Pinpoint the cell where the given text exists, returning its [x, y] midpoint coordinate. 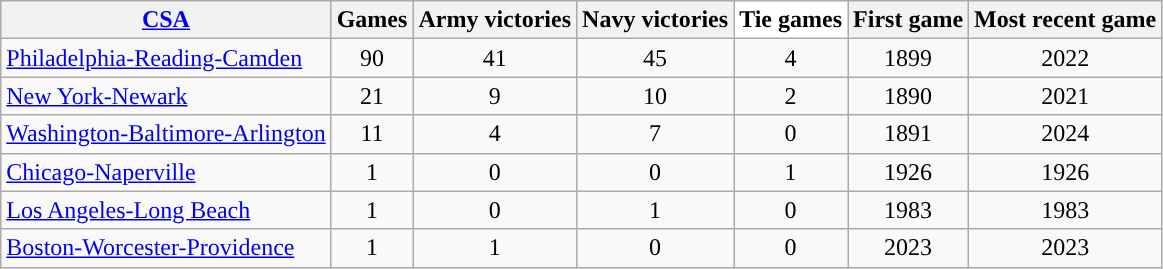
Most recent game [1066, 20]
1890 [908, 96]
First game [908, 20]
Chicago-Naperville [166, 172]
Washington-Baltimore-Arlington [166, 134]
21 [372, 96]
2 [791, 96]
Navy victories [656, 20]
2024 [1066, 134]
Boston-Worcester-Providence [166, 248]
45 [656, 58]
1891 [908, 134]
CSA [166, 20]
90 [372, 58]
2021 [1066, 96]
9 [495, 96]
Philadelphia-Reading-Camden [166, 58]
New York-Newark [166, 96]
Army victories [495, 20]
1899 [908, 58]
41 [495, 58]
Games [372, 20]
11 [372, 134]
Tie games [791, 20]
Los Angeles-Long Beach [166, 210]
7 [656, 134]
2022 [1066, 58]
10 [656, 96]
